Extract the (X, Y) coordinate from the center of the cell holding the provided text.  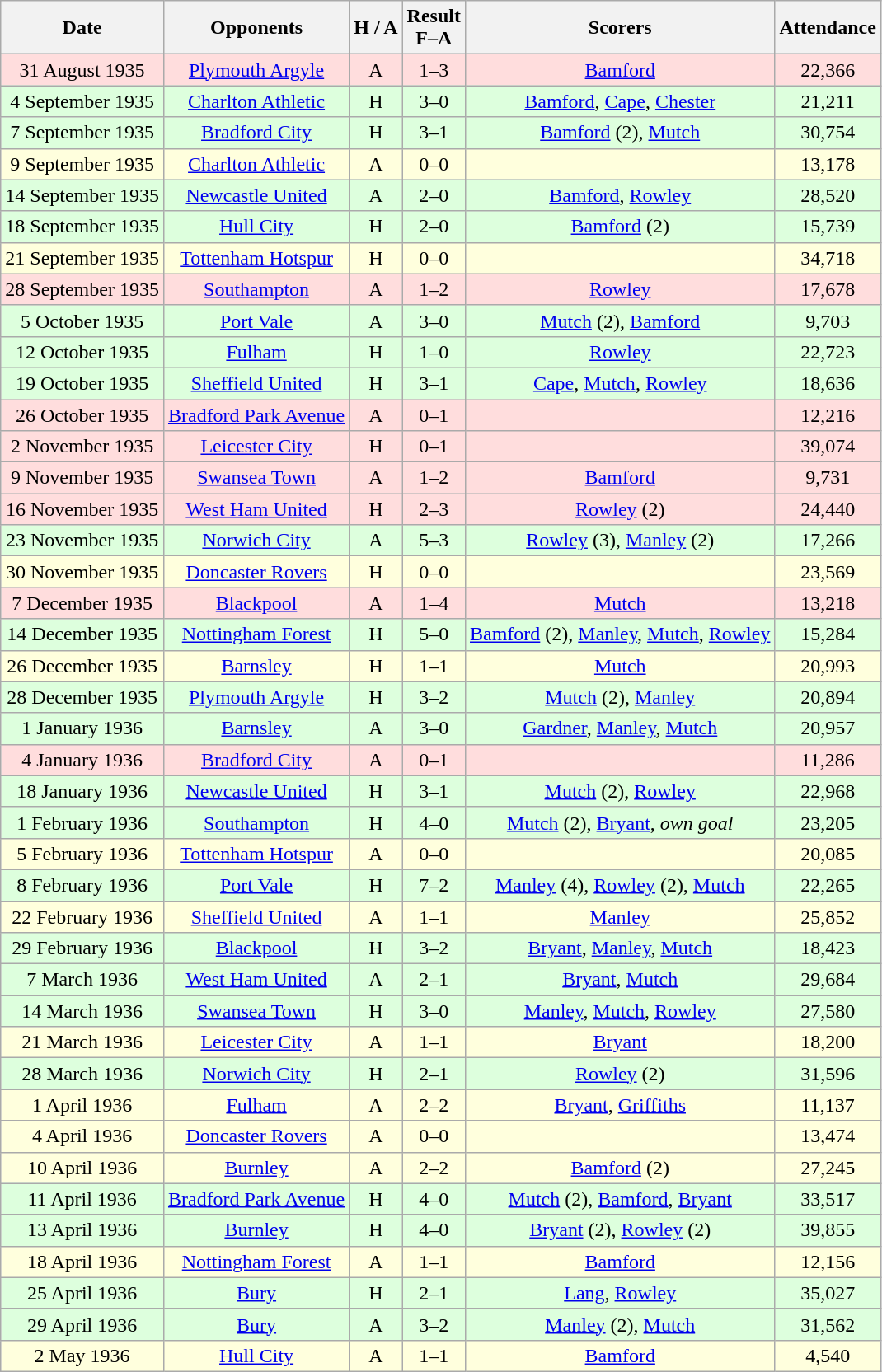
17,266 (828, 541)
ResultF–A (434, 28)
11,137 (828, 1105)
Bryant, Griffiths (620, 1105)
13,474 (828, 1136)
18,200 (828, 1042)
Date (82, 28)
Opponents (256, 28)
5 February 1936 (82, 854)
25,852 (828, 917)
21 March 1936 (82, 1042)
28 September 1935 (82, 289)
7–2 (434, 885)
13,218 (828, 603)
25 April 1936 (82, 1293)
28,520 (828, 195)
21 September 1935 (82, 258)
1–4 (434, 603)
Lang, Rowley (620, 1293)
23,205 (828, 822)
23 November 1935 (82, 541)
18 September 1935 (82, 227)
Bryant, Manley, Mutch (620, 948)
11,286 (828, 760)
14 December 1935 (82, 634)
7 March 1936 (82, 980)
12,156 (828, 1262)
9,731 (828, 478)
4 January 1936 (82, 760)
18 January 1936 (82, 791)
28 March 1936 (82, 1074)
H / A (376, 28)
Bryant, Mutch (620, 980)
14 September 1935 (82, 195)
13 April 1936 (82, 1230)
31,562 (828, 1324)
Bryant (620, 1042)
Cape, Mutch, Rowley (620, 383)
4 April 1936 (82, 1136)
Mutch (2), Rowley (620, 791)
35,027 (828, 1293)
7 September 1935 (82, 133)
9,703 (828, 321)
39,855 (828, 1230)
18 April 1936 (82, 1262)
2–3 (434, 509)
16 November 1935 (82, 509)
Scorers (620, 28)
Manley (2), Mutch (620, 1324)
22,366 (828, 70)
30 November 1935 (82, 572)
26 December 1935 (82, 666)
39,074 (828, 447)
Rowley (3), Manley (2) (620, 541)
22 February 1936 (82, 917)
18,636 (828, 383)
19 October 1935 (82, 383)
Mutch (2), Bryant, own goal (620, 822)
27,245 (828, 1168)
5 October 1935 (82, 321)
1–0 (434, 352)
22,265 (828, 885)
20,993 (828, 666)
1 February 1936 (82, 822)
Mutch (2), Bamford, Bryant (620, 1199)
Bamford, Cape, Chester (620, 101)
15,739 (828, 227)
7 December 1935 (82, 603)
29 February 1936 (82, 948)
12 October 1935 (82, 352)
12,216 (828, 414)
21,211 (828, 101)
1–3 (434, 70)
13,178 (828, 164)
15,284 (828, 634)
Bamford (2), Manley, Mutch, Rowley (620, 634)
Attendance (828, 28)
10 April 1936 (82, 1168)
29,684 (828, 980)
Bamford, Rowley (620, 195)
30,754 (828, 133)
23,569 (828, 572)
18,423 (828, 948)
14 March 1936 (82, 1011)
8 February 1936 (82, 885)
2 November 1935 (82, 447)
31,596 (828, 1074)
5–0 (434, 634)
17,678 (828, 289)
4,540 (828, 1356)
33,517 (828, 1199)
Mutch (2), Manley (620, 697)
9 November 1935 (82, 478)
Gardner, Manley, Mutch (620, 728)
Bamford (2), Mutch (620, 133)
26 October 1935 (82, 414)
9 September 1935 (82, 164)
Bryant (2), Rowley (2) (620, 1230)
11 April 1936 (82, 1199)
22,723 (828, 352)
Manley, Mutch, Rowley (620, 1011)
34,718 (828, 258)
1 April 1936 (82, 1105)
1 January 1936 (82, 728)
28 December 1935 (82, 697)
29 April 1936 (82, 1324)
31 August 1935 (82, 70)
20,957 (828, 728)
24,440 (828, 509)
5–3 (434, 541)
27,580 (828, 1011)
22,968 (828, 791)
20,085 (828, 854)
4 September 1935 (82, 101)
Manley (620, 917)
20,894 (828, 697)
2 May 1936 (82, 1356)
Mutch (2), Bamford (620, 321)
Manley (4), Rowley (2), Mutch (620, 885)
